Scan for the cell matching the given text and deliver its (X, Y) coordinate at center. 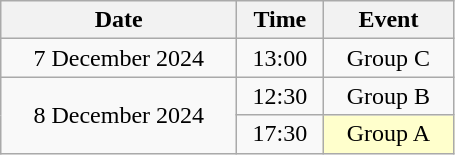
8 December 2024 (119, 115)
Event (388, 20)
Group C (388, 58)
Group A (388, 134)
17:30 (280, 134)
7 December 2024 (119, 58)
13:00 (280, 58)
Group B (388, 96)
Date (119, 20)
Time (280, 20)
12:30 (280, 96)
